Return [X, Y] of the center of cell containing provided text 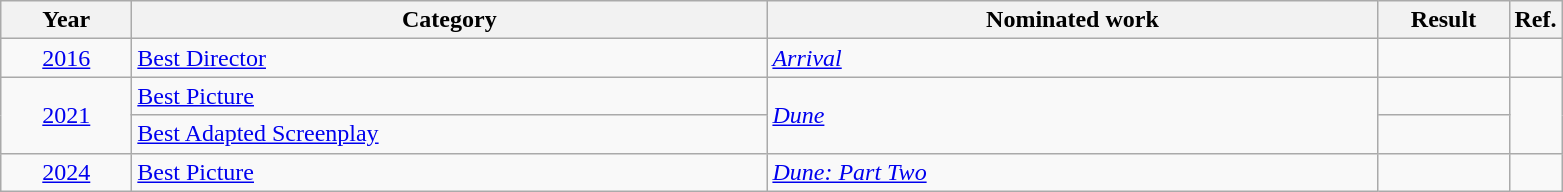
Year [66, 20]
2021 [66, 115]
2016 [66, 58]
Dune [1072, 115]
Nominated work [1072, 20]
2024 [66, 172]
Ref. [1536, 20]
Best Director [450, 58]
Result [1444, 20]
Best Adapted Screenplay [450, 134]
Dune: Part Two [1072, 172]
Arrival [1072, 58]
Category [450, 20]
